Detect which cell encompasses the target text, then output its (X, Y) center coordinate. 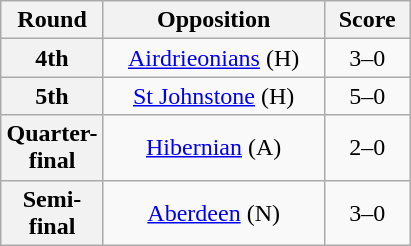
4th (52, 58)
Airdrieonians (H) (214, 58)
2–0 (367, 148)
5th (52, 96)
Hibernian (A) (214, 148)
Semi-final (52, 212)
Round (52, 20)
Score (367, 20)
Opposition (214, 20)
Quarter-final (52, 148)
St Johnstone (H) (214, 96)
Aberdeen (N) (214, 212)
5–0 (367, 96)
